Pinpoint the cell where the given text exists, returning its [X, Y] midpoint coordinate. 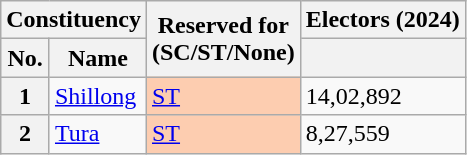
8,27,559 [382, 134]
Shillong [98, 96]
Electors (2024) [382, 20]
2 [26, 134]
Name [98, 58]
14,02,892 [382, 96]
Reserved for(SC/ST/None) [223, 39]
1 [26, 96]
Tura [98, 134]
No. [26, 58]
Constituency [74, 20]
